Return the (x, y) coordinate for the center point of the cell that contains the specified text.  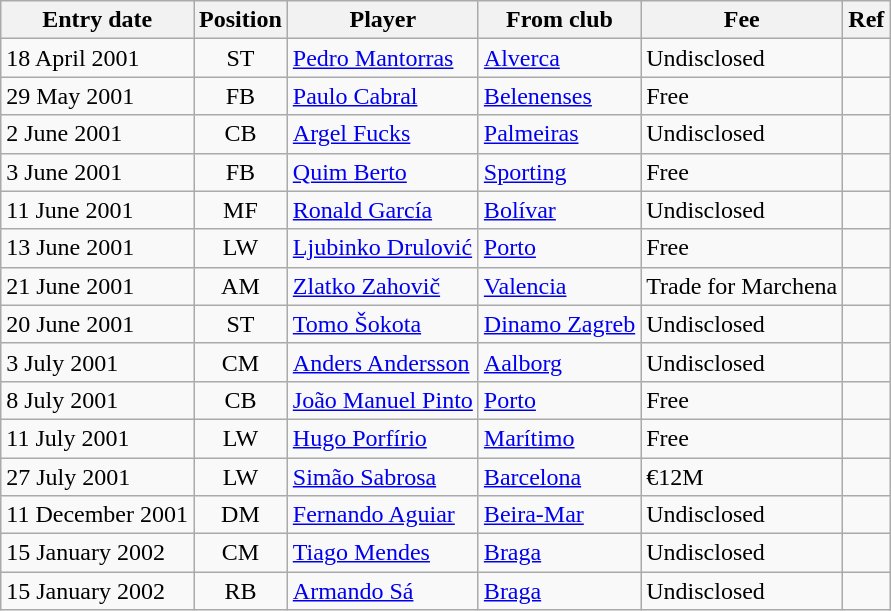
Argel Fucks (382, 134)
Hugo Porfírio (382, 438)
Simão Sabrosa (382, 477)
From club (559, 20)
Player (382, 20)
Belenenses (559, 96)
3 June 2001 (98, 172)
2 June 2001 (98, 134)
Zlatko Zahovič (382, 286)
Dinamo Zagreb (559, 324)
Sporting (559, 172)
Valencia (559, 286)
Fee (742, 20)
8 July 2001 (98, 400)
Aalborg (559, 362)
€12M (742, 477)
Anders Andersson (382, 362)
João Manuel Pinto (382, 400)
Entry date (98, 20)
18 April 2001 (98, 58)
AM (241, 286)
Alverca (559, 58)
Pedro Mantorras (382, 58)
Fernando Aguiar (382, 515)
DM (241, 515)
13 June 2001 (98, 248)
Position (241, 20)
11 June 2001 (98, 210)
MF (241, 210)
Ljubinko Drulović (382, 248)
27 July 2001 (98, 477)
21 June 2001 (98, 286)
Bolívar (559, 210)
29 May 2001 (98, 96)
11 December 2001 (98, 515)
Paulo Cabral (382, 96)
Tomo Šokota (382, 324)
Palmeiras (559, 134)
Marítimo (559, 438)
Trade for Marchena (742, 286)
11 July 2001 (98, 438)
3 July 2001 (98, 362)
Armando Sá (382, 591)
Ronald García (382, 210)
Tiago Mendes (382, 553)
Ref (866, 20)
Quim Berto (382, 172)
Beira-Mar (559, 515)
20 June 2001 (98, 324)
Barcelona (559, 477)
RB (241, 591)
